Pinpoint the cell where the given text exists, returning its (X, Y) midpoint coordinate. 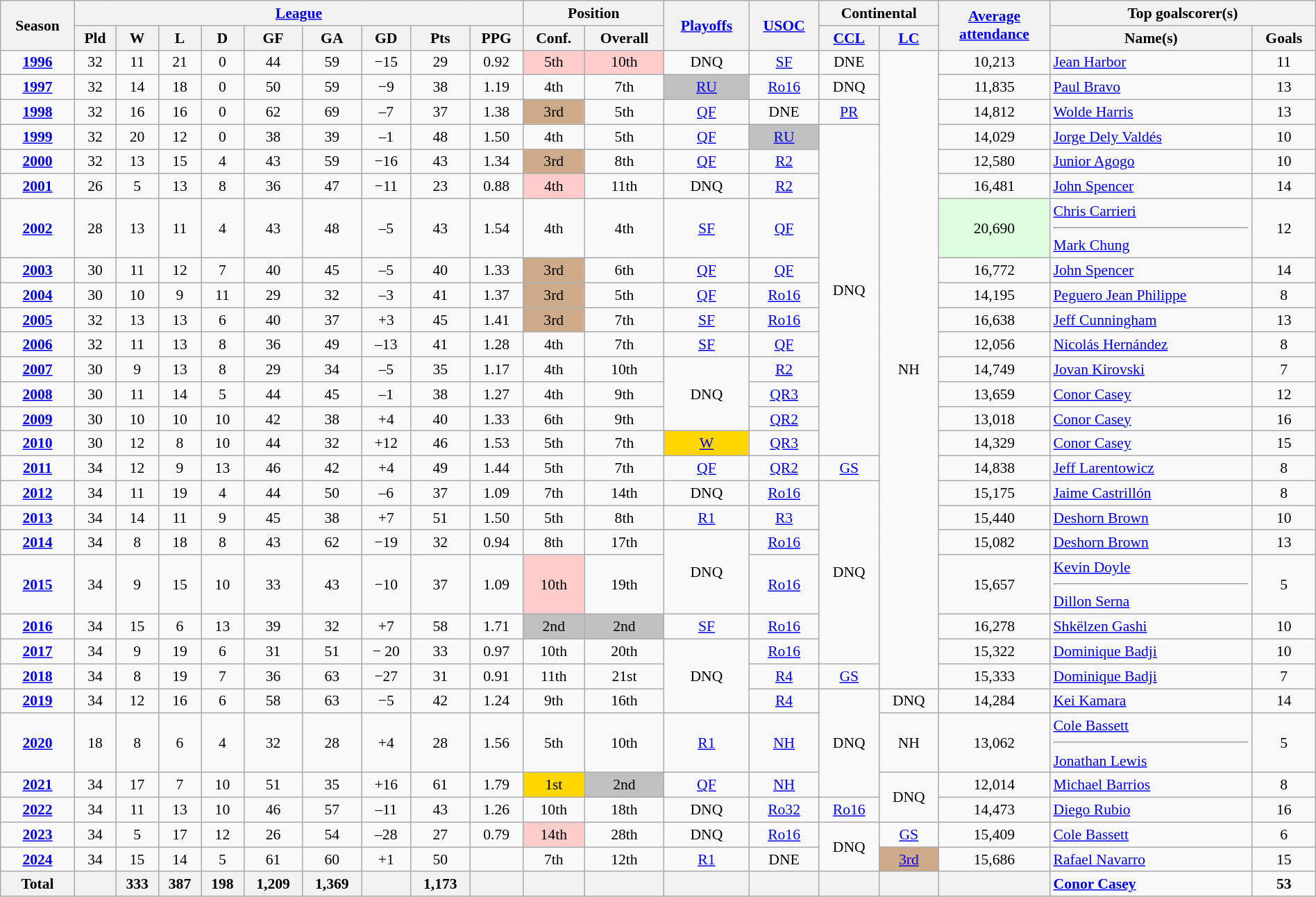
16,638 (994, 320)
Peguero Jean Philippe (1151, 295)
−5 (386, 701)
2015 (37, 585)
1.34 (497, 162)
1,173 (440, 885)
Jorge Dely Valdés (1151, 137)
2020 (37, 744)
1.38 (497, 112)
PPG (497, 38)
2010 (37, 444)
PR (849, 112)
1.41 (497, 320)
GA (332, 38)
2007 (37, 369)
1.27 (497, 394)
Cole Bassett (1151, 835)
Diego Rubio (1151, 810)
2009 (37, 419)
2014 (37, 543)
Continental (879, 13)
Top goalscorer(s) (1183, 13)
CCL (849, 38)
Paul Bravo (1151, 87)
15,657 (994, 585)
15,440 (994, 518)
2022 (37, 810)
2019 (37, 701)
2018 (37, 676)
GD (386, 38)
Position (594, 13)
69 (332, 112)
11,835 (994, 87)
2003 (37, 271)
2004 (37, 295)
198 (222, 885)
13,018 (994, 419)
57 (332, 810)
0.97 (497, 652)
0.94 (497, 543)
1.17 (497, 369)
15,082 (994, 543)
15,175 (994, 493)
Junior Agogo (1151, 162)
1.56 (497, 744)
1.71 (497, 627)
Kevin Doyle Dillon Serna (1151, 585)
−27 (386, 676)
2001 (37, 187)
–6 (386, 493)
60 (332, 860)
LC (909, 38)
1.44 (497, 469)
Jean Harbor (1151, 62)
1.24 (497, 701)
12th (625, 860)
Jeff Larentowicz (1151, 469)
53 (1284, 885)
1.19 (497, 87)
GF (273, 38)
− 20 (386, 652)
47 (332, 187)
–13 (386, 345)
16,772 (994, 271)
15,409 (994, 835)
14,473 (994, 810)
28th (625, 835)
Wolde Harris (1151, 112)
27 (440, 835)
Playoffs (707, 25)
0.91 (497, 676)
–3 (386, 295)
0.88 (497, 187)
Name(s) (1151, 38)
54 (332, 835)
2017 (37, 652)
12,580 (994, 162)
14,284 (994, 701)
D (222, 38)
18th (625, 810)
14,329 (994, 444)
–28 (386, 835)
2000 (37, 162)
2012 (37, 493)
14,749 (994, 369)
20,690 (994, 228)
Michael Barrios (1151, 785)
1,369 (332, 885)
Kei Kamara (1151, 701)
R3 (784, 518)
Total (37, 885)
21st (625, 676)
12,014 (994, 785)
1.26 (497, 810)
16,278 (994, 627)
1.28 (497, 345)
2011 (37, 469)
21 (179, 62)
Jeff Cunningham (1151, 320)
20 (137, 137)
15,686 (994, 860)
−15 (386, 62)
−16 (386, 162)
+12 (386, 444)
Rafael Navarro (1151, 860)
1st (554, 785)
Ro32 (784, 810)
2013 (37, 518)
15,333 (994, 676)
1.37 (497, 295)
1996 (37, 62)
1999 (37, 137)
14,812 (994, 112)
Overall (625, 38)
1.54 (497, 228)
Conf. (554, 38)
0.79 (497, 835)
20th (625, 652)
19th (625, 585)
League (298, 13)
1.79 (497, 785)
−10 (386, 585)
14,838 (994, 469)
–7 (386, 112)
Nicolás Hernández (1151, 345)
2006 (37, 345)
2016 (37, 627)
L (179, 38)
Goals (1284, 38)
2005 (37, 320)
USOC (784, 25)
Jaime Castrillón (1151, 493)
Season (37, 25)
+16 (386, 785)
Shkëlzen Gashi (1151, 627)
2002 (37, 228)
Pld (95, 38)
Jovan Kirovski (1151, 369)
1.53 (497, 444)
+1 (386, 860)
1997 (37, 87)
1998 (37, 112)
12,056 (994, 345)
387 (179, 885)
23 (440, 187)
2023 (37, 835)
13,659 (994, 394)
10,213 (994, 62)
2024 (37, 860)
–11 (386, 810)
Averageattendance (994, 25)
−19 (386, 543)
16,481 (994, 187)
1,209 (273, 885)
17th (625, 543)
15,322 (994, 652)
Chris Carrieri Mark Chung (1151, 228)
0.92 (497, 62)
+3 (386, 320)
−11 (386, 187)
−9 (386, 87)
13,062 (994, 744)
Pts (440, 38)
333 (137, 885)
14,195 (994, 295)
Cole Bassett Jonathan Lewis (1151, 744)
2021 (37, 785)
16th (625, 701)
2008 (37, 394)
14,029 (994, 137)
